Locate the cell with the specified text and output its [X, Y] center coordinate. 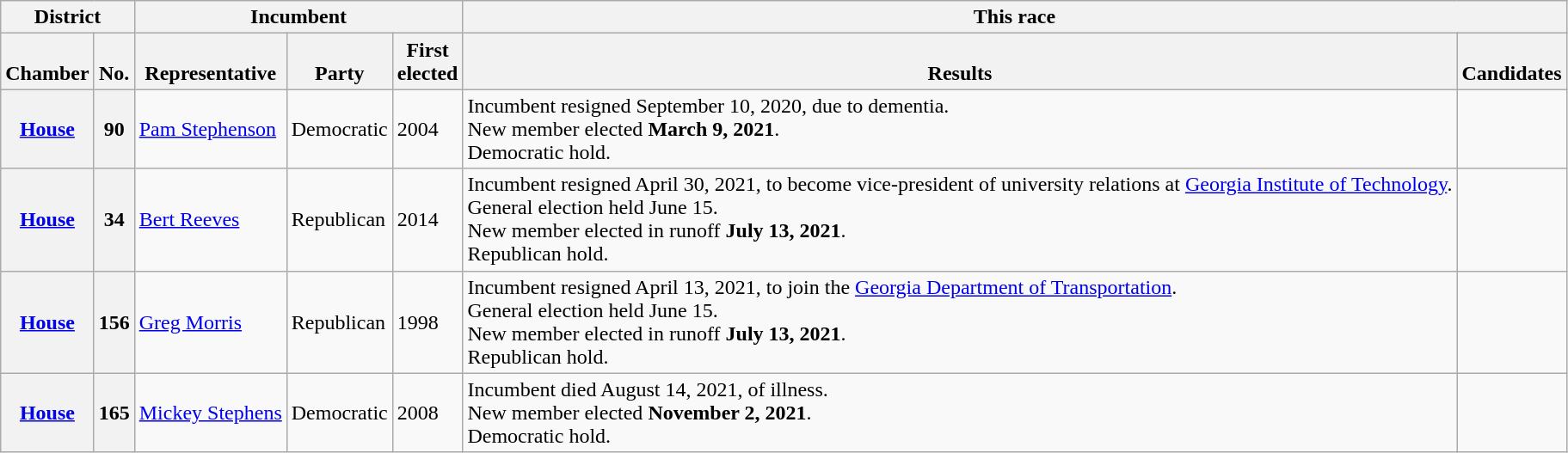
Pam Stephenson [210, 129]
Incumbent [298, 17]
Incumbent died August 14, 2021, of illness.New member elected November 2, 2021.Democratic hold. [960, 413]
Firstelected [427, 62]
District [67, 17]
Greg Morris [210, 321]
Incumbent resigned September 10, 2020, due to dementia.New member elected March 9, 2021.Democratic hold. [960, 129]
No. [114, 62]
2004 [427, 129]
Mickey Stephens [210, 413]
Chamber [47, 62]
This race [1015, 17]
2014 [427, 220]
156 [114, 321]
2008 [427, 413]
Bert Reeves [210, 220]
Results [960, 62]
165 [114, 413]
Representative [210, 62]
Party [339, 62]
1998 [427, 321]
Candidates [1512, 62]
90 [114, 129]
34 [114, 220]
